Pinpoint the cell where the given text exists, returning its (x, y) midpoint coordinate. 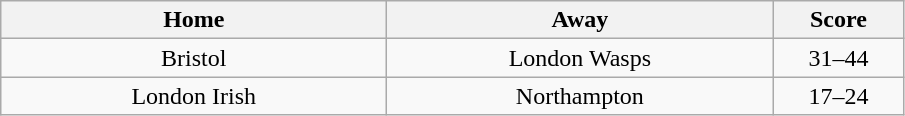
31–44 (838, 58)
Away (580, 20)
Bristol (194, 58)
Home (194, 20)
London Wasps (580, 58)
London Irish (194, 96)
Northampton (580, 96)
17–24 (838, 96)
Score (838, 20)
